Locate the cell with the specified text and output its [X, Y] center coordinate. 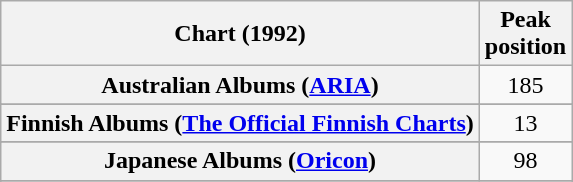
Peak position [525, 34]
Finnish Albums (The Official Finnish Charts) [240, 123]
Japanese Albums (Oricon) [240, 161]
98 [525, 161]
13 [525, 123]
Chart (1992) [240, 34]
Australian Albums (ARIA) [240, 85]
185 [525, 85]
